Pinpoint the cell where the given text exists, returning its (X, Y) midpoint coordinate. 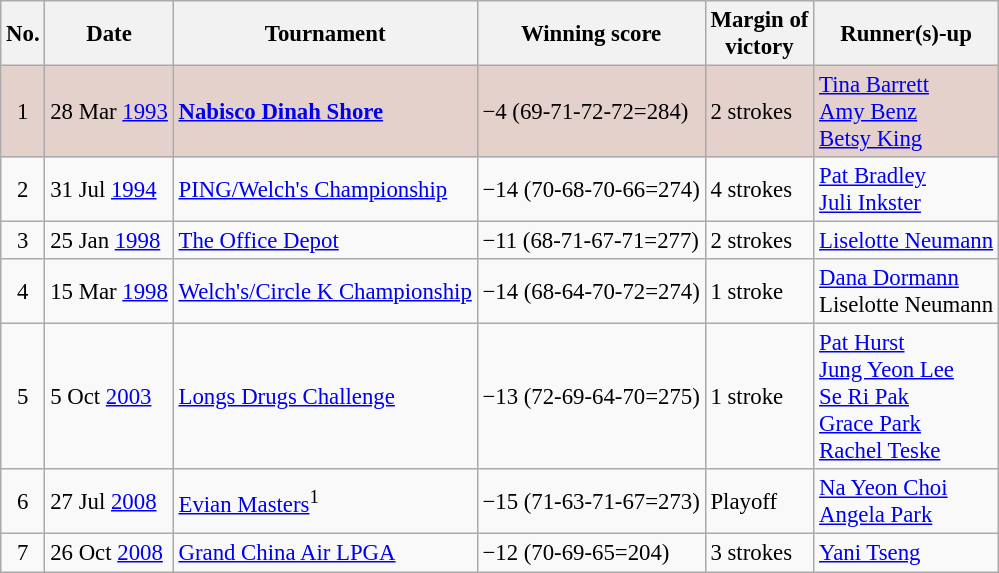
Pat Hurst Jung Yeon Lee Se Ri Pak Grace Park Rachel Teske (906, 397)
Nabisco Dinah Shore (325, 112)
PING/Welch's Championship (325, 190)
Grand China Air LPGA (325, 553)
Na Yeon Choi Angela Park (906, 502)
Dana Dormann Liselotte Neumann (906, 292)
6 (23, 502)
−14 (70-68-70-66=274) (591, 190)
Date (109, 34)
−12 (70-69-65=204) (591, 553)
28 Mar 1993 (109, 112)
Yani Tseng (906, 553)
Playoff (760, 502)
4 strokes (760, 190)
3 strokes (760, 553)
Welch's/Circle K Championship (325, 292)
5 (23, 397)
Longs Drugs Challenge (325, 397)
5 Oct 2003 (109, 397)
−4 (69-71-72-72=284) (591, 112)
Winning score (591, 34)
Margin ofvictory (760, 34)
31 Jul 1994 (109, 190)
7 (23, 553)
Tournament (325, 34)
The Office Depot (325, 241)
26 Oct 2008 (109, 553)
15 Mar 1998 (109, 292)
−15 (71-63-71-67=273) (591, 502)
25 Jan 1998 (109, 241)
27 Jul 2008 (109, 502)
1 (23, 112)
Tina Barrett Amy Benz Betsy King (906, 112)
Pat Bradley Juli Inkster (906, 190)
−13 (72-69-64-70=275) (591, 397)
Liselotte Neumann (906, 241)
Evian Masters1 (325, 502)
3 (23, 241)
−11 (68-71-67-71=277) (591, 241)
2 (23, 190)
4 (23, 292)
−14 (68-64-70-72=274) (591, 292)
Runner(s)-up (906, 34)
No. (23, 34)
